Capture the cell that displays the provided text and extract its [X, Y] central coordinate. 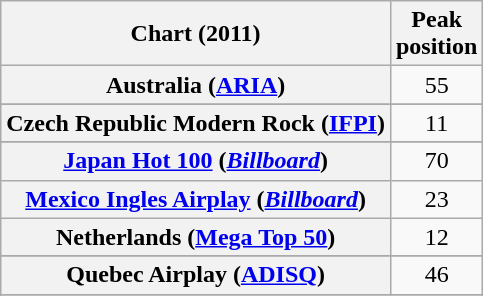
46 [436, 275]
23 [436, 199]
Netherlands (Mega Top 50) [196, 237]
Japan Hot 100 (Billboard) [196, 161]
Mexico Ingles Airplay (Billboard) [196, 199]
12 [436, 237]
70 [436, 161]
Czech Republic Modern Rock (IFPI) [196, 123]
Australia (ARIA) [196, 85]
55 [436, 85]
Chart (2011) [196, 34]
Peak position [436, 34]
Quebec Airplay (ADISQ) [196, 275]
11 [436, 123]
